From the cell containing the given text, extract its center point as (x, y) coordinate. 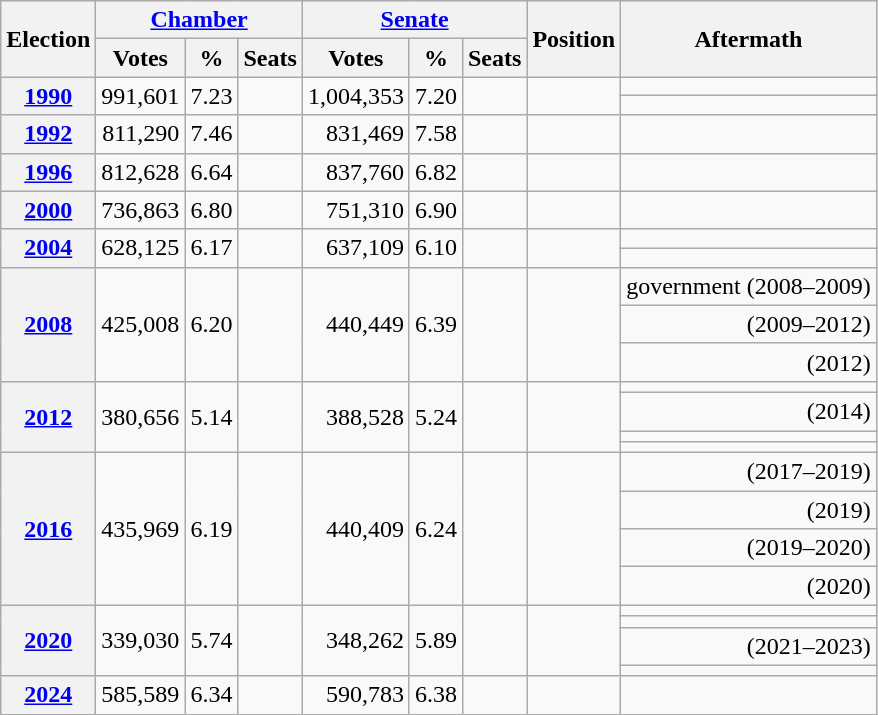
380,656 (140, 416)
(2017–2019) (749, 472)
751,310 (356, 210)
6.39 (436, 324)
435,969 (140, 529)
6.10 (436, 248)
425,008 (140, 324)
7.20 (436, 96)
1992 (48, 134)
5.74 (212, 640)
(2014) (749, 411)
637,109 (356, 248)
736,863 (140, 210)
837,760 (356, 172)
(2021–2023) (749, 646)
Chamber (200, 20)
339,030 (140, 640)
2000 (48, 210)
440,409 (356, 529)
5.89 (436, 640)
628,125 (140, 248)
Aftermath (749, 39)
1,004,353 (356, 96)
6.64 (212, 172)
5.14 (212, 416)
2004 (48, 248)
Election (48, 39)
7.46 (212, 134)
6.19 (212, 529)
6.24 (436, 529)
440,449 (356, 324)
7.58 (436, 134)
6.34 (212, 695)
388,528 (356, 416)
2020 (48, 640)
6.90 (436, 210)
6.17 (212, 248)
(2012) (749, 362)
1990 (48, 96)
811,290 (140, 134)
991,601 (140, 96)
(2009–2012) (749, 324)
1996 (48, 172)
government (2008–2009) (749, 286)
(2019–2020) (749, 548)
7.23 (212, 96)
(2019) (749, 510)
Position (574, 39)
6.80 (212, 210)
831,469 (356, 134)
6.20 (212, 324)
(2020) (749, 586)
585,589 (140, 695)
5.24 (436, 416)
2012 (48, 416)
Senate (414, 20)
6.82 (436, 172)
590,783 (356, 695)
2008 (48, 324)
6.38 (436, 695)
2016 (48, 529)
812,628 (140, 172)
348,262 (356, 640)
2024 (48, 695)
